Capture the cell that displays the provided text and extract its (X, Y) central coordinate. 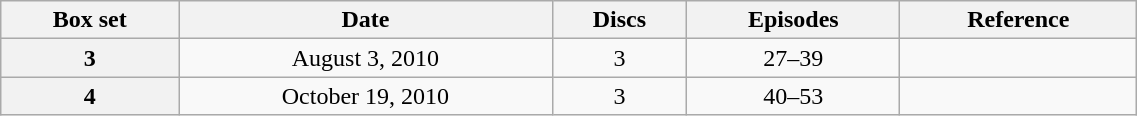
Box set (90, 20)
4 (90, 96)
October 19, 2010 (366, 96)
40–53 (794, 96)
Discs (620, 20)
August 3, 2010 (366, 58)
Date (366, 20)
Episodes (794, 20)
Reference (1018, 20)
27–39 (794, 58)
